Return (X, Y) of the center of cell containing provided text 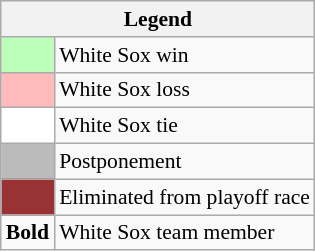
Legend (158, 19)
Postponement (184, 162)
White Sox win (184, 55)
Eliminated from playoff race (184, 197)
White Sox tie (184, 126)
White Sox loss (184, 90)
White Sox team member (184, 233)
Bold (28, 233)
